Return [x, y] of the center of cell containing provided text 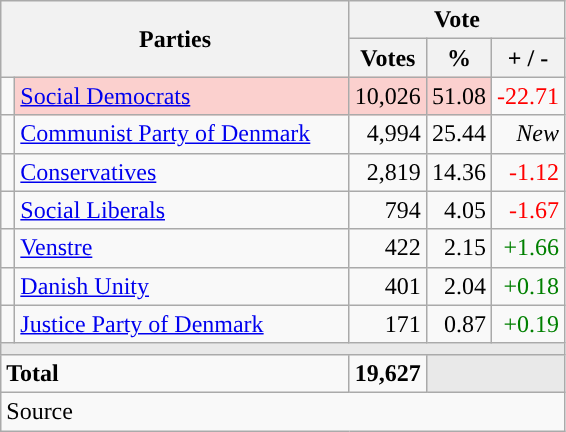
4,994 [388, 134]
Justice Party of Denmark [182, 324]
Social Liberals [182, 210]
Source [283, 411]
Danish Unity [182, 286]
171 [388, 324]
New [528, 134]
-1.67 [528, 210]
14.36 [458, 172]
401 [388, 286]
Parties [176, 39]
% [458, 58]
794 [388, 210]
422 [388, 248]
51.08 [458, 96]
+1.66 [528, 248]
+0.18 [528, 286]
-1.12 [528, 172]
Venstre [182, 248]
+0.19 [528, 324]
4.05 [458, 210]
2.15 [458, 248]
+ / - [528, 58]
-22.71 [528, 96]
19,627 [388, 373]
10,026 [388, 96]
Total [176, 373]
Votes [388, 58]
Social Democrats [182, 96]
Conservatives [182, 172]
0.87 [458, 324]
2.04 [458, 286]
Communist Party of Denmark [182, 134]
2,819 [388, 172]
Vote [456, 20]
25.44 [458, 134]
